Identify which cell holds the provided text, then report its (X, Y) central coordinate. 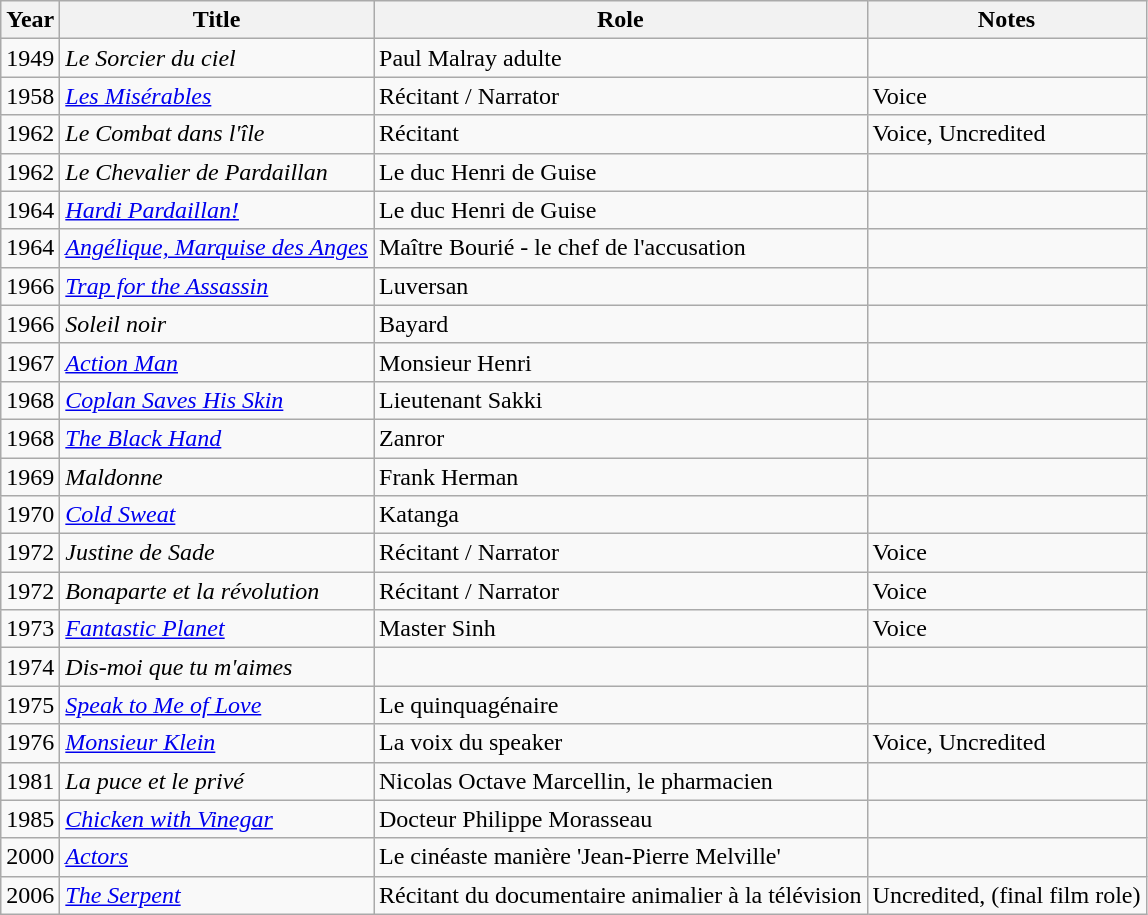
2000 (30, 857)
The Serpent (217, 895)
Hardi Pardaillan! (217, 210)
The Black Hand (217, 438)
La puce et le privé (217, 781)
1967 (30, 362)
Le Combat dans l'île (217, 134)
Justine de Sade (217, 553)
Master Sinh (621, 629)
Paul Malray adulte (621, 58)
Le quinquagénaire (621, 705)
1976 (30, 743)
1949 (30, 58)
1958 (30, 96)
Action Man (217, 362)
Bayard (621, 324)
1970 (30, 515)
Maître Bourié - le chef de l'accusation (621, 248)
Le Chevalier de Pardaillan (217, 172)
Chicken with Vinegar (217, 819)
Role (621, 20)
2006 (30, 895)
Dis-moi que tu m'aimes (217, 667)
Les Misérables (217, 96)
Coplan Saves His Skin (217, 400)
1981 (30, 781)
Frank Herman (621, 477)
La voix du speaker (621, 743)
Bonaparte et la révolution (217, 591)
Cold Sweat (217, 515)
Soleil noir (217, 324)
Speak to Me of Love (217, 705)
Angélique, Marquise des Anges (217, 248)
Fantastic Planet (217, 629)
Luversan (621, 286)
Notes (1006, 20)
Title (217, 20)
Trap for the Assassin (217, 286)
1974 (30, 667)
Actors (217, 857)
1969 (30, 477)
Maldonne (217, 477)
Monsieur Klein (217, 743)
Le cinéaste manière 'Jean-Pierre Melville' (621, 857)
Year (30, 20)
Katanga (621, 515)
Lieutenant Sakki (621, 400)
Récitant (621, 134)
Docteur Philippe Morasseau (621, 819)
Récitant du documentaire animalier à la télévision (621, 895)
1985 (30, 819)
Monsieur Henri (621, 362)
1973 (30, 629)
Uncredited, (final film role) (1006, 895)
Nicolas Octave Marcellin, le pharmacien (621, 781)
Le Sorcier du ciel (217, 58)
Zanror (621, 438)
1975 (30, 705)
